Return the [x, y] coordinate for the center point of the cell that contains the specified text.  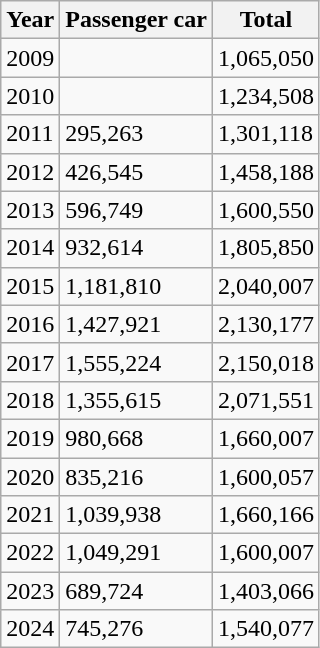
2012 [30, 172]
426,545 [136, 172]
2011 [30, 134]
1,234,508 [266, 96]
1,049,291 [136, 553]
1,805,850 [266, 248]
Passenger car [136, 20]
2016 [30, 324]
2020 [30, 477]
980,668 [136, 438]
2017 [30, 362]
1,181,810 [136, 286]
2015 [30, 286]
1,660,166 [266, 515]
835,216 [136, 477]
2013 [30, 210]
2022 [30, 553]
2,150,018 [266, 362]
1,355,615 [136, 400]
2009 [30, 58]
2,040,007 [266, 286]
1,600,550 [266, 210]
1,540,077 [266, 629]
745,276 [136, 629]
1,600,057 [266, 477]
1,403,066 [266, 591]
1,065,050 [266, 58]
2024 [30, 629]
2021 [30, 515]
1,458,188 [266, 172]
1,301,118 [266, 134]
2023 [30, 591]
1,660,007 [266, 438]
2,071,551 [266, 400]
2019 [30, 438]
2010 [30, 96]
689,724 [136, 591]
1,600,007 [266, 553]
2,130,177 [266, 324]
295,263 [136, 134]
2014 [30, 248]
2018 [30, 400]
Total [266, 20]
1,427,921 [136, 324]
1,039,938 [136, 515]
596,749 [136, 210]
Year [30, 20]
932,614 [136, 248]
1,555,224 [136, 362]
